Find where the given text appears and provide that cell's center as [X, Y] coordinate. 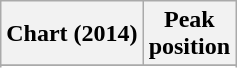
Chart (2014) [72, 34]
Peak position [189, 34]
